Extract the (X, Y) coordinate from the center of the cell holding the provided text.  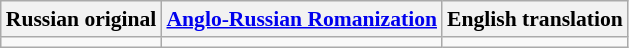
Russian original (82, 19)
Anglo-Russian Romanization (302, 19)
English translation (535, 19)
